Determine the (X, Y) coordinate at the center of the cell enclosing the given text.  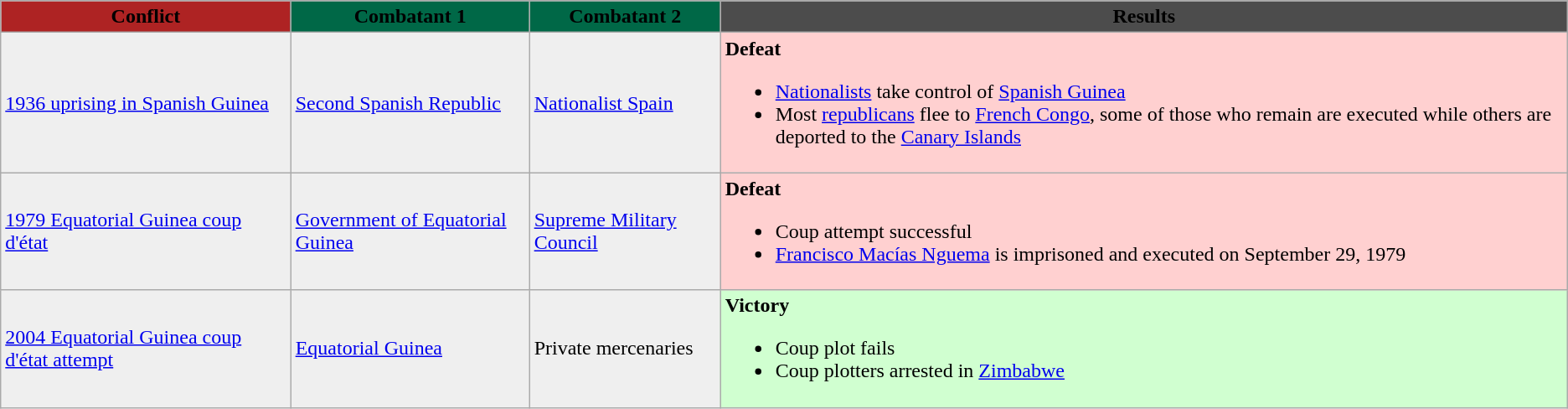
Supreme Military Council (625, 231)
Private mercenaries (625, 349)
Conflict (146, 17)
Government of Equatorial Guinea (410, 231)
Combatant 1 (410, 17)
1936 uprising in Spanish Guinea (146, 102)
Nationalist Spain (625, 102)
DefeatCoup attempt successfulFrancisco Macías Nguema is imprisoned and executed on September 29, 1979 (1144, 231)
1979 Equatorial Guinea coup d'état (146, 231)
Second Spanish Republic (410, 102)
Combatant 2 (625, 17)
VictoryCoup plot failsCoup plotters arrested in Zimbabwe (1144, 349)
2004 Equatorial Guinea coup d'état attempt (146, 349)
Results (1144, 17)
Equatorial Guinea (410, 349)
